Provide the [x, y] coordinate of the cell's center where the given text is located.  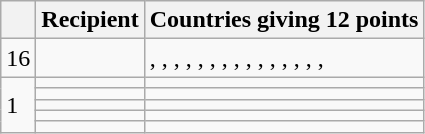
1 [18, 104]
16 [18, 58]
Recipient [90, 20]
, , , , , , , , , , , , , , , [284, 58]
Countries giving 12 points [284, 20]
